Capture the cell that displays the provided text and extract its [X, Y] central coordinate. 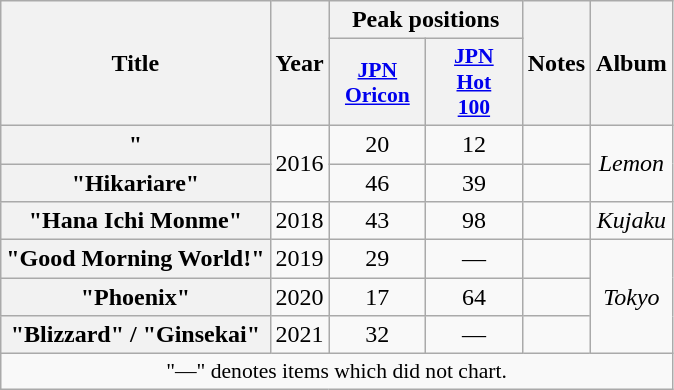
"—" denotes items which did not chart. [337, 372]
"Good Morning World!" [136, 259]
"Hikariare" [136, 183]
Year [300, 64]
2016 [300, 163]
46 [378, 183]
2020 [300, 297]
2021 [300, 335]
Tokyo [632, 297]
Notes [556, 64]
JPNOricon [378, 82]
20 [378, 144]
Album [632, 64]
32 [378, 335]
"Phoenix" [136, 297]
Lemon [632, 163]
"Blizzard" / "Ginsekai" [136, 335]
98 [474, 221]
JPNHot100 [474, 82]
" [136, 144]
Peak positions [426, 20]
2018 [300, 221]
17 [378, 297]
43 [378, 221]
2019 [300, 259]
Kujaku [632, 221]
39 [474, 183]
29 [378, 259]
"Hana Ichi Monme" [136, 221]
64 [474, 297]
12 [474, 144]
Title [136, 64]
